Capture the cell that displays the provided text and extract its (x, y) central coordinate. 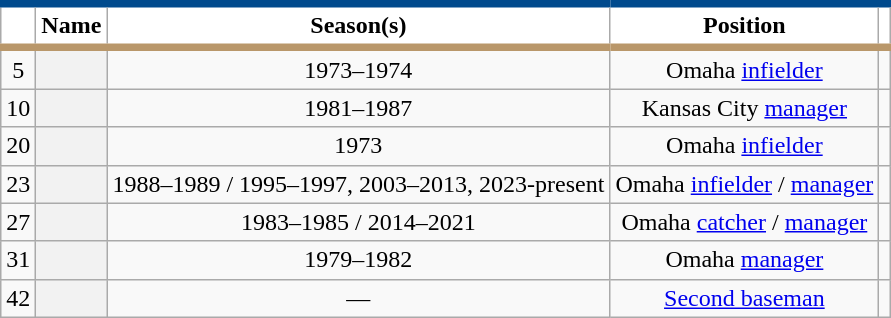
Omaha manager (744, 260)
20 (18, 146)
23 (18, 184)
27 (18, 222)
42 (18, 298)
Position (744, 26)
Second baseman (744, 298)
Kansas City manager (744, 108)
5 (18, 68)
1973–1974 (358, 68)
31 (18, 260)
Omaha infielder / manager (744, 184)
1988–1989 / 1995–1997, 2003–2013, 2023-present (358, 184)
— (358, 298)
1983–1985 / 2014–2021 (358, 222)
1981–1987 (358, 108)
1979–1982 (358, 260)
Name (72, 26)
Omaha catcher / manager (744, 222)
Season(s) (358, 26)
1973 (358, 146)
10 (18, 108)
